From the cell containing the given text, extract its center point as (X, Y) coordinate. 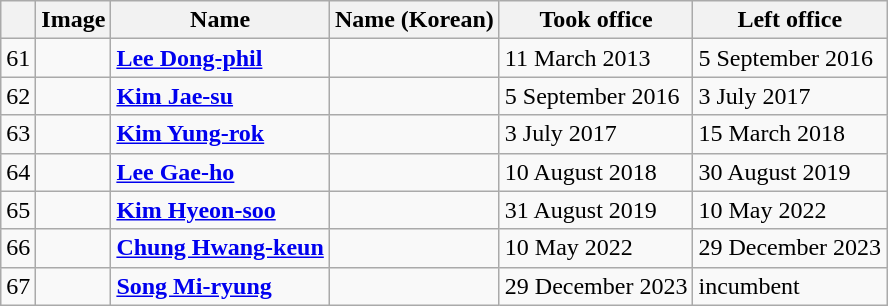
Kim Jae-su (220, 96)
Image (74, 20)
Kim Yung-rok (220, 134)
incumbent (790, 286)
31 August 2019 (596, 210)
61 (18, 58)
63 (18, 134)
Lee Gae-ho (220, 172)
Name (220, 20)
10 August 2018 (596, 172)
Song Mi-ryung (220, 286)
65 (18, 210)
Kim Hyeon-soo (220, 210)
Took office (596, 20)
62 (18, 96)
66 (18, 248)
Left office (790, 20)
64 (18, 172)
30 August 2019 (790, 172)
Chung Hwang-keun (220, 248)
Name (Korean) (414, 20)
67 (18, 286)
15 March 2018 (790, 134)
Lee Dong-phil (220, 58)
11 March 2013 (596, 58)
